Provide the (X, Y) coordinate of the cell's center where the given text is located.  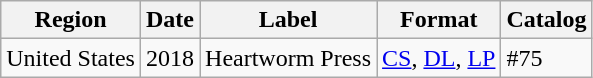
United States (71, 58)
Heartworm Press (288, 58)
CS, DL, LP (439, 58)
Catalog (546, 20)
Format (439, 20)
#75 (546, 58)
Date (170, 20)
2018 (170, 58)
Region (71, 20)
Label (288, 20)
